Scan for the cell matching the given text and deliver its (X, Y) coordinate at center. 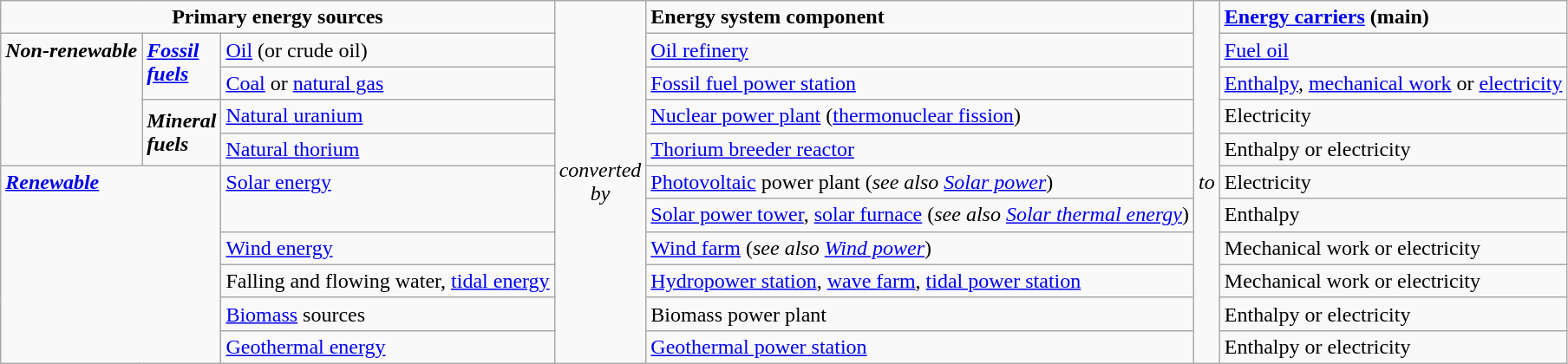
Coal or natural gas (388, 83)
Renewable (111, 264)
Nuclear power plant (thermonuclear fission) (920, 116)
Wind farm (see also Wind power) (920, 248)
Geothermal energy (388, 347)
Fossil fuel power station (920, 83)
Fossilfuels (182, 67)
Oil refinery (920, 50)
Biomass power plant (920, 314)
Mineralfuels (182, 133)
Non-renewable (71, 100)
Enthalpy, mechanical work or electricity (1393, 83)
Solar energy (388, 198)
Biomass sources (388, 314)
Falling and flowing water, tidal energy (388, 281)
Oil (or crude oil) (388, 50)
Wind energy (388, 248)
Enthalpy (1393, 215)
Primary energy sources (278, 17)
to (1207, 182)
Fuel oil (1393, 50)
Thorium breeder reactor (920, 149)
Photovoltaic power plant (see also Solar power) (920, 182)
Hydropower station, wave farm, tidal power station (920, 281)
Natural thorium (388, 149)
Geothermal power station (920, 347)
convertedby (600, 182)
Solar power tower, solar furnace (see also Solar thermal energy) (920, 215)
Energy carriers (main) (1393, 17)
Energy system component (920, 17)
Natural uranium (388, 116)
